From the cell containing the given text, extract its center point as (X, Y) coordinate. 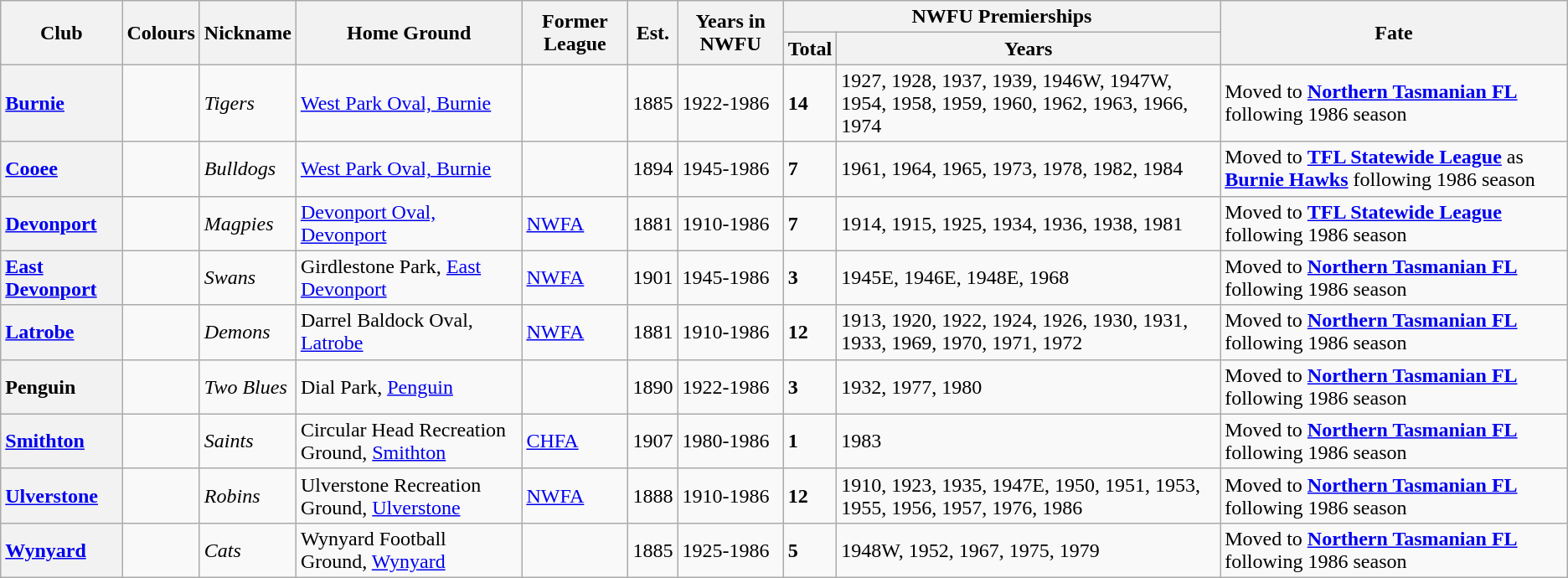
Swans (248, 278)
Girdlestone Park, East Devonport (409, 278)
1888 (653, 496)
Penguin (62, 387)
Club (62, 33)
Darrel Baldock Oval, Latrobe (409, 332)
Est. (653, 33)
1961, 1964, 1965, 1973, 1978, 1982, 1984 (1029, 169)
Magpies (248, 223)
Total (810, 49)
Nickname (248, 33)
5 (810, 550)
Burnie (62, 103)
Wynyard (62, 550)
Cats (248, 550)
Ulverstone Recreation Ground, Ulverstone (409, 496)
Ulverstone (62, 496)
Colours (161, 33)
Demons (248, 332)
1907 (653, 441)
Years in NWFU (730, 33)
1948W, 1952, 1967, 1975, 1979 (1029, 550)
1983 (1029, 441)
1914, 1915, 1925, 1934, 1936, 1938, 1981 (1029, 223)
Tigers (248, 103)
1890 (653, 387)
NWFU Premierships (1002, 17)
East Devonport (62, 278)
Moved to TFL Statewide League as Burnie Hawks following 1986 season (1394, 169)
1913, 1920, 1922, 1924, 1926, 1930, 1931, 1933, 1969, 1970, 1971, 1972 (1029, 332)
Home Ground (409, 33)
Saints (248, 441)
1 (810, 441)
Latrobe (62, 332)
Smithton (62, 441)
1925-1986 (730, 550)
CHFA (575, 441)
Cooee (62, 169)
1901 (653, 278)
Moved to TFL Statewide League following 1986 season (1394, 223)
1945E, 1946E, 1948E, 1968 (1029, 278)
Two Blues (248, 387)
Robins (248, 496)
14 (810, 103)
1894 (653, 169)
Former League (575, 33)
1910, 1923, 1935, 1947E, 1950, 1951, 1953, 1955, 1956, 1957, 1976, 1986 (1029, 496)
Wynyard Football Ground, Wynyard (409, 550)
Bulldogs (248, 169)
Fate (1394, 33)
1927, 1928, 1937, 1939, 1946W, 1947W, 1954, 1958, 1959, 1960, 1962, 1963, 1966, 1974 (1029, 103)
1980-1986 (730, 441)
Circular Head Recreation Ground, Smithton (409, 441)
Devonport Oval, Devonport (409, 223)
Dial Park, Penguin (409, 387)
Years (1029, 49)
Devonport (62, 223)
1932, 1977, 1980 (1029, 387)
